For the text-containing cell, return its midpoint in [X, Y] coordinate format. 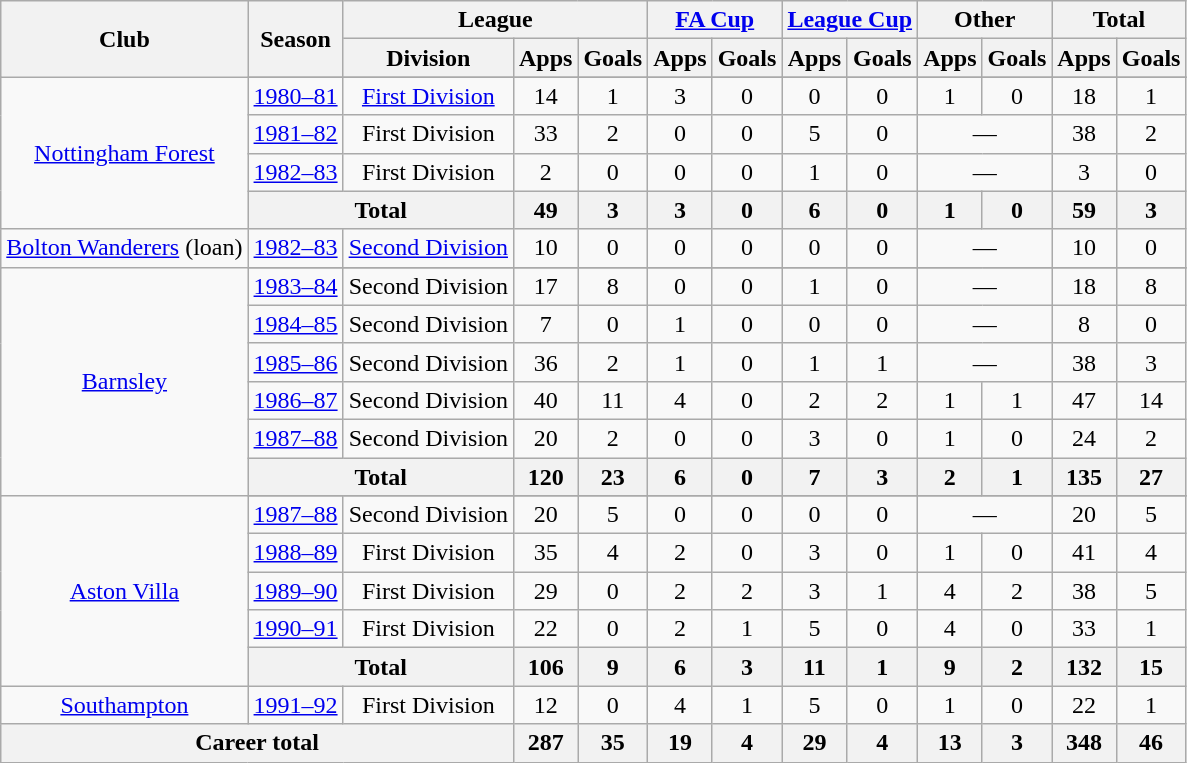
Barnsley [124, 381]
1985–86 [296, 362]
Nottingham Forest [124, 153]
Southampton [124, 705]
1986–87 [296, 400]
Career total [258, 743]
40 [545, 400]
27 [1151, 477]
15 [1151, 667]
46 [1151, 743]
19 [680, 743]
106 [545, 667]
1989–90 [296, 591]
49 [545, 210]
1991–92 [296, 705]
1981–82 [296, 134]
23 [613, 477]
287 [545, 743]
1984–85 [296, 324]
Bolton Wanderers (loan) [124, 248]
FA Cup [715, 20]
Aston Villa [124, 591]
League Cup [850, 20]
13 [950, 743]
41 [1084, 553]
24 [1084, 438]
59 [1084, 210]
Other [985, 20]
1983–84 [296, 286]
1990–91 [296, 629]
120 [545, 477]
1988–89 [296, 553]
Division [428, 58]
League [496, 20]
Season [296, 39]
1980–81 [296, 96]
17 [545, 286]
135 [1084, 477]
47 [1084, 400]
Club [124, 39]
12 [545, 705]
132 [1084, 667]
348 [1084, 743]
36 [545, 362]
